Extract the [x, y] coordinate from the center of the cell holding the provided text.  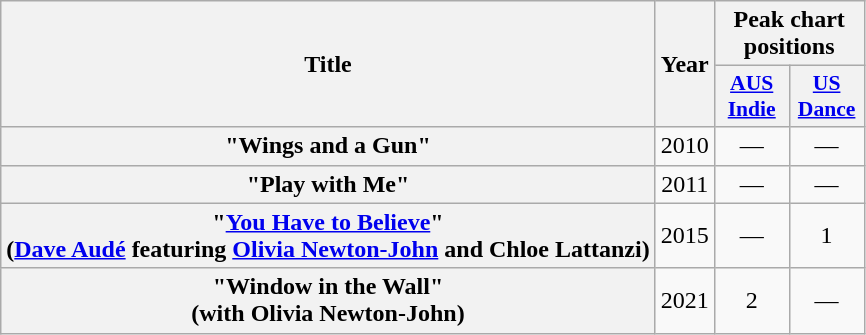
AUSIndie [752, 96]
"Play with Me" [328, 184]
Peak chart positions [789, 34]
2011 [684, 184]
Year [684, 64]
Title [328, 64]
2 [752, 300]
1 [826, 236]
"Window in the Wall" (with Olivia Newton-John) [328, 300]
USDance [826, 96]
2021 [684, 300]
2015 [684, 236]
"Wings and a Gun" [328, 146]
2010 [684, 146]
"You Have to Believe" (Dave Audé featuring Olivia Newton-John and Chloe Lattanzi) [328, 236]
